Determine the [x, y] coordinate at the center of the cell enclosing the given text.  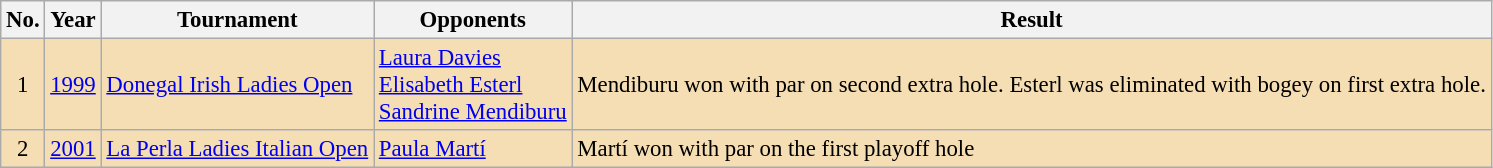
Paula Martí [474, 149]
1 [23, 85]
Laura Davies Elisabeth Esterl Sandrine Mendiburu [474, 85]
No. [23, 20]
Mendiburu won with par on second extra hole. Esterl was eliminated with bogey on first extra hole. [1032, 85]
2001 [73, 149]
Tournament [237, 20]
La Perla Ladies Italian Open [237, 149]
2 [23, 149]
Year [73, 20]
Donegal Irish Ladies Open [237, 85]
Martí won with par on the first playoff hole [1032, 149]
Opponents [474, 20]
Result [1032, 20]
1999 [73, 85]
